Return [X, Y] of the center of cell containing provided text 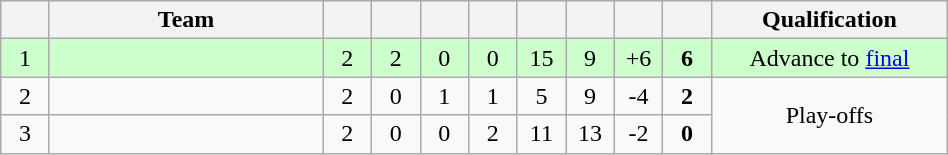
+6 [638, 58]
15 [542, 58]
-4 [638, 96]
Team [186, 20]
Qualification [829, 20]
Advance to final [829, 58]
-2 [638, 134]
13 [590, 134]
3 [26, 134]
11 [542, 134]
5 [542, 96]
Play-offs [829, 115]
6 [688, 58]
